Return (x, y) of the center of cell containing provided text 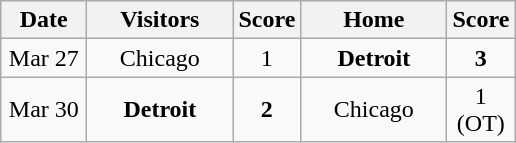
1 (OT) (481, 110)
Date (44, 20)
Home (374, 20)
2 (267, 110)
Mar 30 (44, 110)
Mar 27 (44, 58)
Visitors (160, 20)
3 (481, 58)
1 (267, 58)
